Pinpoint the cell where the given text exists, returning its (X, Y) midpoint coordinate. 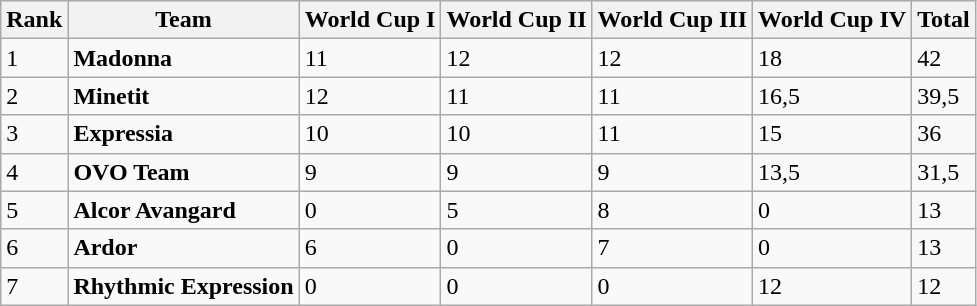
36 (944, 134)
15 (832, 134)
8 (672, 210)
3 (34, 134)
4 (34, 172)
OVO Team (184, 172)
World Cup II (516, 20)
Total (944, 20)
World Cup III (672, 20)
World Cup I (370, 20)
Team (184, 20)
1 (34, 58)
13,5 (832, 172)
Expressia (184, 134)
18 (832, 58)
World Cup IV (832, 20)
2 (34, 96)
39,5 (944, 96)
16,5 (832, 96)
Ardor (184, 248)
31,5 (944, 172)
Rank (34, 20)
42 (944, 58)
Rhythmic Expression (184, 286)
Madonna (184, 58)
Alcor Avangard (184, 210)
Minetit (184, 96)
